Return the [x, y] coordinate for the center point of the cell that contains the specified text.  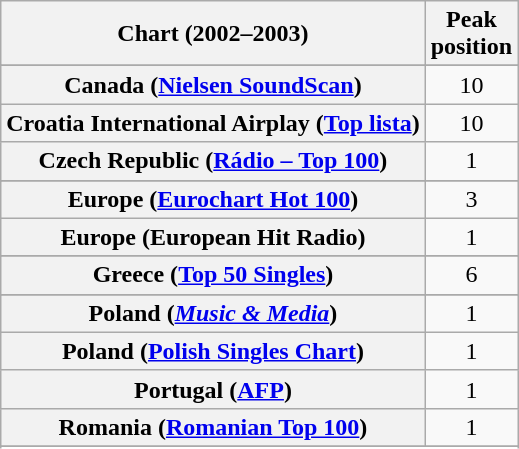
Portugal (AFP) [213, 389]
Europe (European Hit Radio) [213, 237]
Poland (Music & Media) [213, 313]
3 [471, 199]
Europe (Eurochart Hot 100) [213, 199]
Canada (Nielsen SoundScan) [213, 85]
Poland (Polish Singles Chart) [213, 351]
6 [471, 275]
Greece (Top 50 Singles) [213, 275]
Chart (2002–2003) [213, 34]
Peakposition [471, 34]
Romania (Romanian Top 100) [213, 427]
Czech Republic (Rádio – Top 100) [213, 161]
Croatia International Airplay (Top lista) [213, 123]
